Output the (x, y) coordinate of the center of the cell containing the given text.  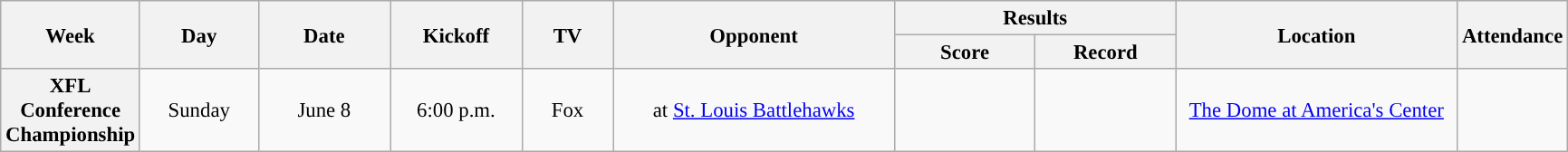
Date (324, 34)
XFL Conference Championship (71, 110)
The Dome at America's Center (1317, 110)
Results (1034, 18)
Sunday (199, 110)
Location (1317, 34)
at St. Louis Battlehawks (754, 110)
Attendance (1513, 34)
Score (964, 52)
Fox (567, 110)
Opponent (754, 34)
Record (1105, 52)
June 8 (324, 110)
Day (199, 34)
Week (71, 34)
Kickoff (457, 34)
TV (567, 34)
6:00 p.m. (457, 110)
